Pinpoint the cell where the given text exists, returning its [X, Y] midpoint coordinate. 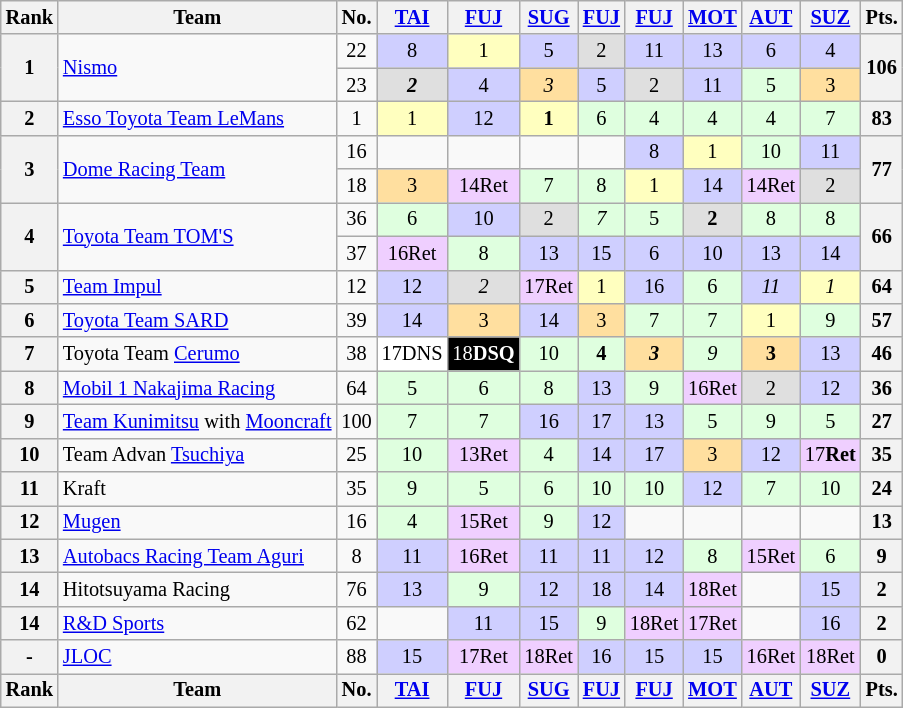
Team Advan Tsuchiya [197, 455]
17DNS [412, 354]
23 [356, 85]
13Ret [483, 455]
0 [882, 657]
Dome Racing Team [197, 168]
Esso Toyota Team LeMans [197, 118]
Nismo [197, 68]
76 [356, 589]
77 [882, 168]
38 [356, 354]
106 [882, 68]
Autobacs Racing Team Aguri [197, 556]
24 [882, 489]
62 [356, 623]
Mobil 1 Nakajima Racing [197, 388]
57 [882, 320]
27 [882, 421]
22 [356, 51]
Toyota Team Cerumo [197, 354]
100 [356, 421]
83 [882, 118]
JLOC [197, 657]
Kraft [197, 489]
66 [882, 236]
Toyota Team TOM'S [197, 236]
- [30, 657]
37 [356, 253]
Hitotsuyama Racing [197, 589]
R&D Sports [197, 623]
Team Kunimitsu with Mooncraft [197, 421]
46 [882, 354]
Toyota Team SARD [197, 320]
Team Impul [197, 287]
39 [356, 320]
Mugen [197, 522]
88 [356, 657]
25 [356, 455]
18DSQ [483, 354]
